From the cell containing the given text, extract its center point as (x, y) coordinate. 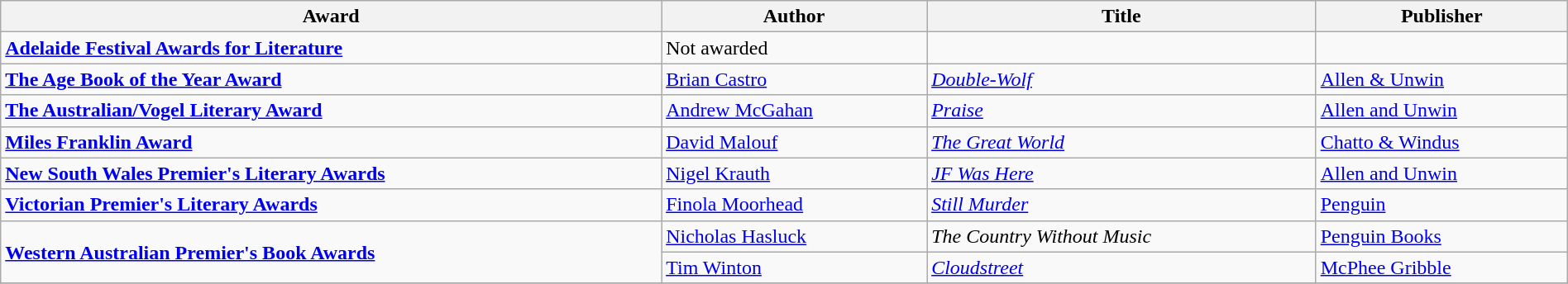
Publisher (1441, 17)
Cloudstreet (1121, 267)
Double-Wolf (1121, 79)
Author (794, 17)
Nicholas Hasluck (794, 236)
Andrew McGahan (794, 111)
The Age Book of the Year Award (331, 79)
Brian Castro (794, 79)
Title (1121, 17)
McPhee Gribble (1441, 267)
Award (331, 17)
Allen & Unwin (1441, 79)
Penguin (1441, 205)
Tim Winton (794, 267)
Not awarded (794, 48)
Miles Franklin Award (331, 142)
The Australian/Vogel Literary Award (331, 111)
The Great World (1121, 142)
Victorian Premier's Literary Awards (331, 205)
Chatto & Windus (1441, 142)
Adelaide Festival Awards for Literature (331, 48)
Still Murder (1121, 205)
Nigel Krauth (794, 173)
Western Australian Premier's Book Awards (331, 252)
Finola Moorhead (794, 205)
New South Wales Premier's Literary Awards (331, 173)
The Country Without Music (1121, 236)
JF Was Here (1121, 173)
David Malouf (794, 142)
Praise (1121, 111)
Penguin Books (1441, 236)
